Pinpoint the cell where the given text exists, returning its [x, y] midpoint coordinate. 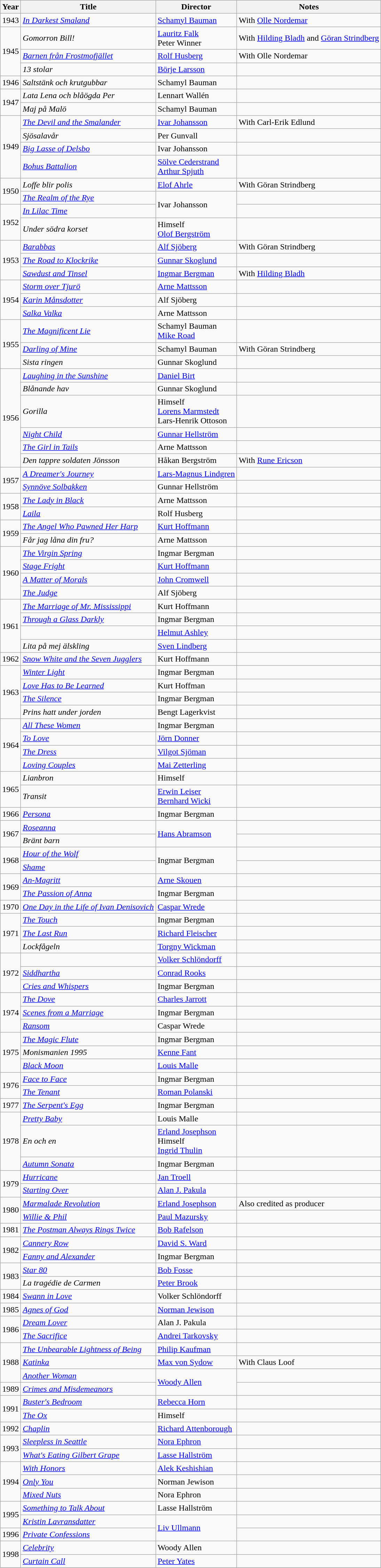
1983 [10, 1276]
1964 [10, 745]
To Love [88, 738]
Willie & Phil [88, 1217]
An-Magritt [88, 880]
Notes [309, 7]
Bränt barn [88, 840]
Swann in Love [88, 1296]
Charles Jarrott [196, 999]
Sista ringen [88, 362]
The Magnificent Lie [88, 331]
The Dress [88, 752]
Starting Over [88, 1190]
Blånande hav [88, 389]
A Dreamer's Journey [88, 474]
The Ox [88, 1415]
Den tappre soldaten Jönsson [88, 461]
13 stolar [88, 69]
Curtain Call [88, 1561]
1946 [10, 82]
Mixed Nuts [88, 1495]
Lauritz FalkPeter Winner [196, 38]
Private Confessions [88, 1535]
Paul Mazursky [196, 1217]
With Carl-Erik Edlund [309, 122]
Lianbron [88, 778]
Per Gunvall [196, 135]
1961 [10, 626]
La tragédie de Carmen [88, 1283]
Karin Månsdotter [88, 300]
Title [88, 7]
Schamyl BaumanMike Road [196, 331]
The Passion of Anna [88, 894]
Sawdust and Tinsel [88, 273]
Bob Rafelson [196, 1230]
Bengt Lagerkvist [196, 712]
Sven Lindberg [196, 646]
1945 [10, 51]
Ransom [88, 1026]
Fanny and Alexander [88, 1256]
With Honors [88, 1468]
Another Woman [88, 1376]
HimselfOlof Bergström [196, 229]
1955 [10, 344]
Arne Skouen [196, 880]
Shame [88, 867]
Barnen från Frostmofjället [88, 56]
The Road to Klockrike [88, 260]
Only You [88, 1481]
Hour of the Wolf [88, 854]
Erland JosephsonHimselfIngrid Thulin [196, 1141]
The Judge [88, 593]
1995 [10, 1514]
Pretty Baby [88, 1119]
Barabbas [88, 247]
Jan Troell [196, 1177]
Katinka [88, 1362]
Lennart Wallén [196, 96]
Gomorron Bill! [88, 38]
Helmut Ashley [196, 632]
1998 [10, 1554]
Laila [88, 513]
Under södra korset [88, 229]
Black Moon [88, 1065]
The Marriage of Mr. Mississippi [88, 606]
Celebrity [88, 1548]
Crimes and Misdemeanors [88, 1389]
Loving Couples [88, 765]
Cannery Row [88, 1243]
The Devil and the Smalander [88, 122]
Hans Abramson [196, 834]
Star 80 [88, 1270]
Richard Attenborough [196, 1429]
Cries and Whispers [88, 986]
1986 [10, 1329]
1976 [10, 1085]
1992 [10, 1429]
Kristin Lavransdatter [88, 1521]
HimselfLorens MarmstedtLars-Henrik Ottoson [196, 411]
The Last Run [88, 933]
1960 [10, 573]
Lockfågeln [88, 946]
The Serpent's Egg [88, 1105]
1970 [10, 907]
Face to Face [88, 1079]
1971 [10, 933]
John Cromwell [196, 579]
One Day in the Life of Ivan Denisovich [88, 907]
Peter Yates [196, 1561]
Sölve CederstrandArthur Spjuth [196, 166]
The Postman Always Rings Twice [88, 1230]
1949 [10, 147]
Prins hatt under jorden [88, 712]
Chaplin [88, 1429]
1974 [10, 1013]
Alek Keshishian [196, 1468]
Marmalade Revolution [88, 1203]
Sleepless in Seattle [88, 1442]
Loffe blir polis [88, 185]
The Touch [88, 920]
1968 [10, 860]
Laughing in the Sunshine [88, 375]
1989 [10, 1389]
1947 [10, 102]
1962 [10, 659]
1950 [10, 191]
A Matter of Morals [88, 579]
1984 [10, 1296]
1963 [10, 692]
Kenne Fant [196, 1052]
1954 [10, 300]
1996 [10, 1535]
Maj på Malö [88, 109]
1959 [10, 533]
The Virgin Spring [88, 553]
With Hilding Bladh and Göran Strindberg [309, 38]
Salka Valka [88, 313]
David S. Ward [196, 1243]
Liv Ullmann [196, 1528]
Erwin LeiserBernhard Wicki [196, 796]
Synnöve Solbakken [88, 487]
Gorilla [88, 411]
1981 [10, 1230]
Roseanna [88, 827]
Persona [88, 814]
Lars-Magnus Lindgren [196, 474]
Saltstänk och krutgubbar [88, 82]
Roman Polanski [196, 1092]
1988 [10, 1362]
In Darkest Smaland [88, 20]
Autumn Sonata [88, 1164]
1975 [10, 1052]
Börje Larsson [196, 69]
1978 [10, 1141]
Håkan Bergström [196, 461]
Director [196, 7]
Daniel Birt [196, 375]
Also credited as producer [309, 1203]
1943 [10, 20]
Siddhartha [88, 973]
Storm over Tjurö [88, 287]
1972 [10, 973]
Philip Kaufman [196, 1349]
The Silence [88, 699]
Scenes from a Marriage [88, 1013]
With Rune Ericson [309, 461]
Stage Fright [88, 566]
In Lilac Time [88, 211]
Får jag låna din fru? [88, 540]
What's Eating Gilbert Grape [88, 1455]
The Angel Who Pawned Her Harp [88, 527]
Year [10, 7]
Torgny Wickman [196, 946]
1991 [10, 1409]
1957 [10, 480]
The Unbearable Lightness of Being [88, 1349]
With Claus Loof [309, 1362]
With Hilding Bladh [309, 273]
Agnes of God [88, 1310]
Buster's Bedroom [88, 1402]
Andrei Tarkovsky [196, 1336]
1980 [10, 1210]
1952 [10, 223]
Darling of Mine [88, 349]
Something to Talk About [88, 1508]
Jörn Donner [196, 738]
1956 [10, 418]
Mai Zetterling [196, 765]
1966 [10, 814]
1953 [10, 260]
Hurricane [88, 1177]
The Realm of the Rye [88, 198]
The Lady in Black [88, 500]
Night Child [88, 434]
Lita på mej älskling [88, 646]
1994 [10, 1481]
1967 [10, 834]
Love Has to Be Learned [88, 686]
Erland Josephson [196, 1203]
Bob Fosse [196, 1270]
The Girl in Tails [88, 447]
Kurt Hoffman [196, 686]
1958 [10, 507]
The Magic Flute [88, 1039]
1985 [10, 1310]
Lata Lena och blåögda Per [88, 96]
Max von Sydow [196, 1362]
1969 [10, 887]
1982 [10, 1250]
Bohus Battalion [88, 166]
Peter Brook [196, 1283]
Winter Light [88, 672]
1977 [10, 1105]
Dream Lover [88, 1323]
The Sacrifice [88, 1336]
Transit [88, 796]
Elof Ahrle [196, 185]
Richard Fleischer [196, 933]
En och en [88, 1141]
Big Lasse of Delsbo [88, 149]
1993 [10, 1448]
Monismanien 1995 [88, 1052]
1979 [10, 1184]
Through a Glass Darkly [88, 619]
The Dove [88, 999]
1965 [10, 790]
All These Women [88, 725]
Vilgot Sjöman [196, 752]
Snow White and the Seven Jugglers [88, 659]
Sjösalavår [88, 135]
Rebecca Horn [196, 1402]
The Tenant [88, 1092]
Conrad Rooks [196, 973]
